Detect which cell encompasses the target text, then output its [x, y] center coordinate. 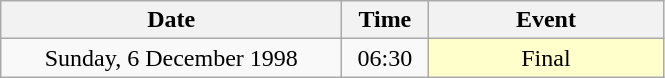
Time [385, 20]
Date [172, 20]
Event [546, 20]
06:30 [385, 58]
Sunday, 6 December 1998 [172, 58]
Final [546, 58]
